Output the (X, Y) coordinate of the center of the cell containing the given text.  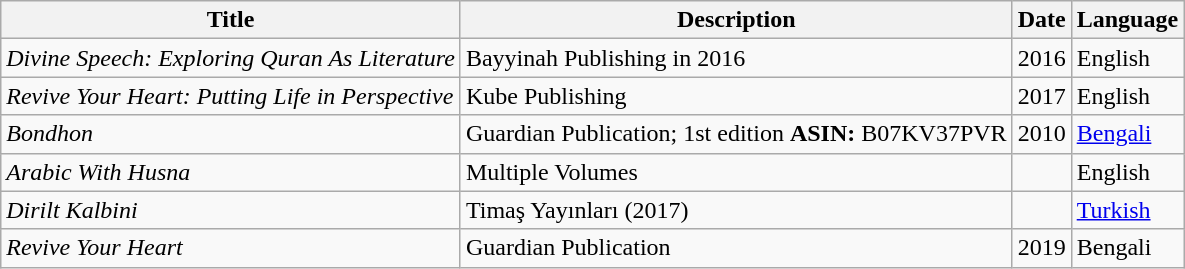
Bondhon (231, 134)
Description (736, 20)
Multiple Volumes (736, 172)
Divine Speech: Exploring Quran As Literature (231, 58)
Dirilt Kalbini (231, 210)
Guardian Publication; 1st edition ASIN: B07KV37PVR (736, 134)
Date (1042, 20)
2010 (1042, 134)
Title (231, 20)
Arabic With Husna (231, 172)
2019 (1042, 248)
2016 (1042, 58)
Guardian Publication (736, 248)
Revive Your Heart: Putting Life in Perspective (231, 96)
Bayyinah Publishing in 2016 (736, 58)
Kube Publishing (736, 96)
Revive Your Heart (231, 248)
Language (1127, 20)
Turkish (1127, 210)
2017 (1042, 96)
Timaş Yayınları (2017) (736, 210)
